Capture the cell that displays the provided text and extract its [x, y] central coordinate. 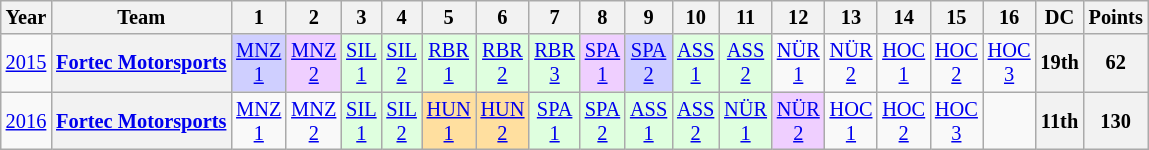
3 [361, 17]
9 [648, 17]
DC [1059, 17]
2 [314, 17]
16 [1010, 17]
2015 [26, 63]
HUN1 [449, 121]
7 [554, 17]
8 [602, 17]
12 [798, 17]
2016 [26, 121]
10 [696, 17]
Year [26, 17]
RBR2 [503, 63]
4 [401, 17]
62 [1116, 63]
Points [1116, 17]
14 [904, 17]
5 [449, 17]
HUN2 [503, 121]
15 [956, 17]
RBR3 [554, 63]
11th [1059, 121]
Team [141, 17]
6 [503, 17]
13 [852, 17]
1 [258, 17]
130 [1116, 121]
19th [1059, 63]
RBR1 [449, 63]
11 [746, 17]
